Locate the cell with the specified text and output its [X, Y] center coordinate. 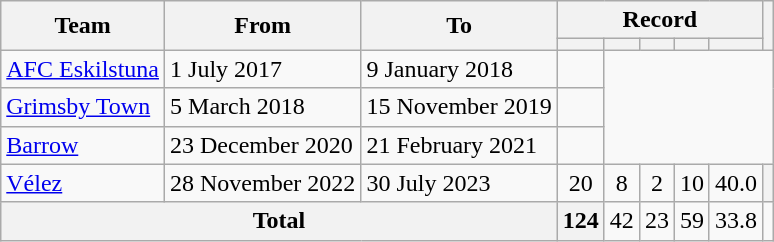
33.8 [736, 221]
40.0 [736, 183]
2 [656, 183]
23 December 2020 [263, 145]
42 [622, 221]
9 January 2018 [459, 69]
21 February 2021 [459, 145]
AFC Eskilstuna [83, 69]
124 [580, 221]
Barrow [83, 145]
28 November 2022 [263, 183]
20 [580, 183]
Total [279, 221]
To [459, 26]
59 [692, 221]
23 [656, 221]
5 March 2018 [263, 107]
Team [83, 26]
Grimsby Town [83, 107]
Vélez [83, 183]
30 July 2023 [459, 183]
8 [622, 183]
Record [660, 20]
15 November 2019 [459, 107]
10 [692, 183]
1 July 2017 [263, 69]
From [263, 26]
